Search for the cell housing the specified text and yield its (X, Y) center coordinate. 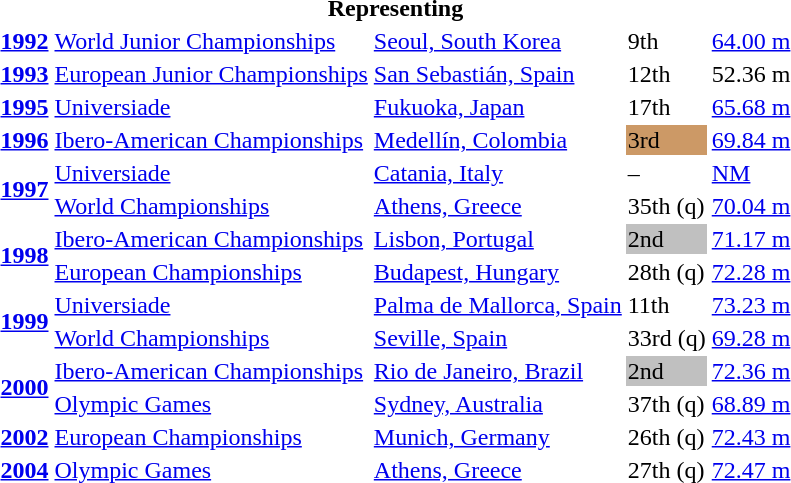
12th (666, 74)
European Junior Championships (211, 74)
Rio de Janeiro, Brazil (498, 371)
35th (q) (666, 206)
Seoul, South Korea (498, 41)
Medellín, Colombia (498, 140)
37th (q) (666, 404)
17th (666, 107)
Fukuoka, Japan (498, 107)
9th (666, 41)
11th (666, 305)
33rd (q) (666, 338)
– (666, 173)
Athens, Greece (498, 206)
Budapest, Hungary (498, 272)
Munich, Germany (498, 437)
3rd (666, 140)
Catania, Italy (498, 173)
28th (q) (666, 272)
World Junior Championships (211, 41)
Lisbon, Portugal (498, 239)
26th (q) (666, 437)
Olympic Games (211, 404)
San Sebastián, Spain (498, 74)
Sydney, Australia (498, 404)
Seville, Spain (498, 338)
Palma de Mallorca, Spain (498, 305)
